Identify which cell holds the provided text, then report its [x, y] central coordinate. 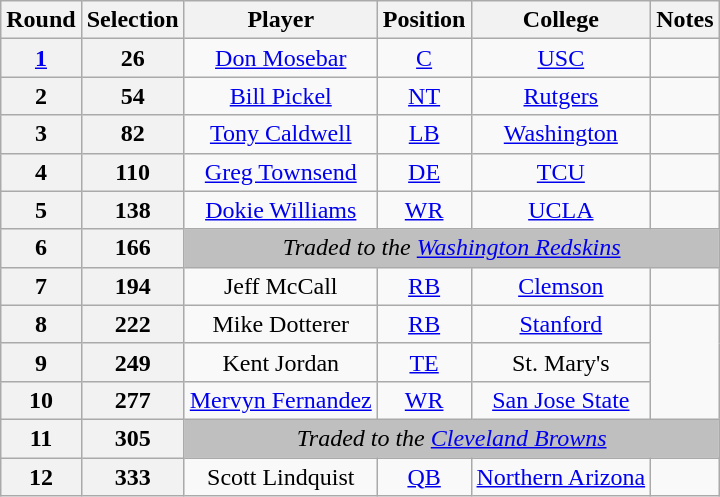
DE [424, 172]
Kent Jordan [280, 362]
8 [41, 324]
9 [41, 362]
82 [132, 134]
Clemson [561, 286]
LB [424, 134]
C [424, 58]
Rutgers [561, 96]
6 [41, 248]
333 [132, 477]
Position [424, 20]
11 [41, 438]
5 [41, 210]
Washington [561, 134]
4 [41, 172]
305 [132, 438]
Stanford [561, 324]
Bill Pickel [280, 96]
Don Mosebar [280, 58]
TCU [561, 172]
Mike Dotterer [280, 324]
26 [132, 58]
Selection [132, 20]
TE [424, 362]
San Jose State [561, 400]
NT [424, 96]
194 [132, 286]
QB [424, 477]
Mervyn Fernandez [280, 400]
Dokie Williams [280, 210]
Notes [685, 20]
UCLA [561, 210]
1 [41, 58]
College [561, 20]
Northern Arizona [561, 477]
110 [132, 172]
Traded to the Cleveland Browns [452, 438]
54 [132, 96]
10 [41, 400]
138 [132, 210]
3 [41, 134]
Greg Townsend [280, 172]
USC [561, 58]
Scott Lindquist [280, 477]
2 [41, 96]
166 [132, 248]
12 [41, 477]
Jeff McCall [280, 286]
249 [132, 362]
277 [132, 400]
7 [41, 286]
Round [41, 20]
222 [132, 324]
Traded to the Washington Redskins [452, 248]
Player [280, 20]
Tony Caldwell [280, 134]
St. Mary's [561, 362]
